Pinpoint the cell where the given text exists, returning its (x, y) midpoint coordinate. 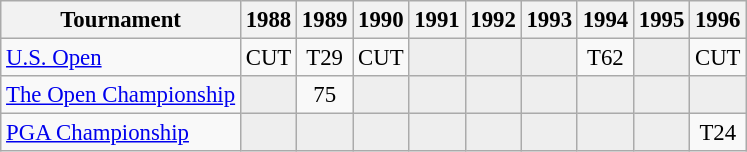
1990 (381, 20)
T24 (718, 133)
75 (325, 95)
T62 (605, 58)
The Open Championship (121, 95)
1991 (437, 20)
1992 (493, 20)
U.S. Open (121, 58)
1988 (268, 20)
1995 (661, 20)
T29 (325, 58)
1989 (325, 20)
Tournament (121, 20)
PGA Championship (121, 133)
1996 (718, 20)
1993 (549, 20)
1994 (605, 20)
